Extract the [X, Y] coordinate from the center of the cell holding the provided text.  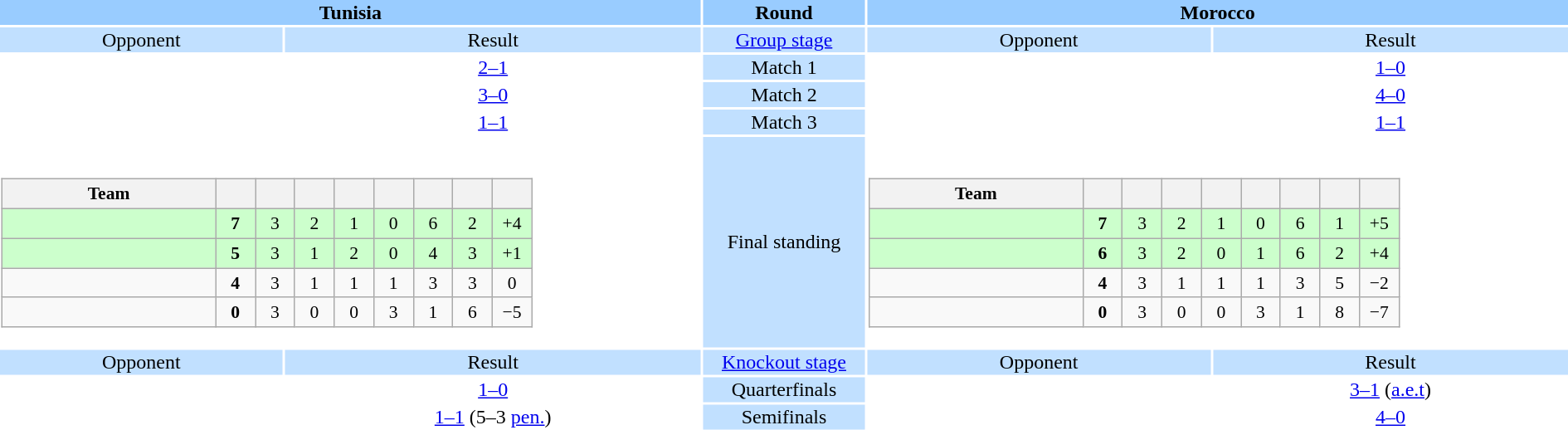
1–1 (5–3 pen.) [493, 417]
Tunisia [350, 12]
Match 1 [785, 67]
Team 7 3 2 1 0 6 1 +5 6 3 2 0 1 6 2 +4 4 3 1 1 1 3 5 −2 0 3 0 0 3 1 8 −7 [1218, 242]
3–0 [493, 95]
+1 [512, 253]
+5 [1380, 223]
3–1 (a.e.t) [1390, 389]
2–1 [493, 67]
−7 [1380, 312]
−5 [512, 312]
−2 [1380, 283]
Final standing [785, 242]
Round [785, 12]
Match 2 [785, 95]
Morocco [1218, 12]
Group stage [785, 40]
Semifinals [785, 417]
Knockout stage [785, 362]
Quarterfinals [785, 389]
8 [1340, 312]
Match 3 [785, 122]
Team 7 3 2 1 0 6 2 +4 5 3 1 2 0 4 3 +1 4 3 1 1 1 3 3 0 0 3 0 0 3 1 6 −5 [350, 242]
